Search for the cell housing the specified text and yield its (X, Y) center coordinate. 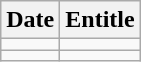
Entitle (100, 20)
Date (30, 20)
